Pinpoint the cell where the given text exists, returning its [X, Y] midpoint coordinate. 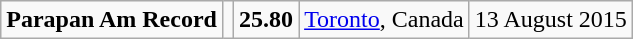
25.80 [266, 20]
Parapan Am Record [112, 20]
Toronto, Canada [384, 20]
13 August 2015 [550, 20]
